Find where the given text appears and provide that cell's center as [X, Y] coordinate. 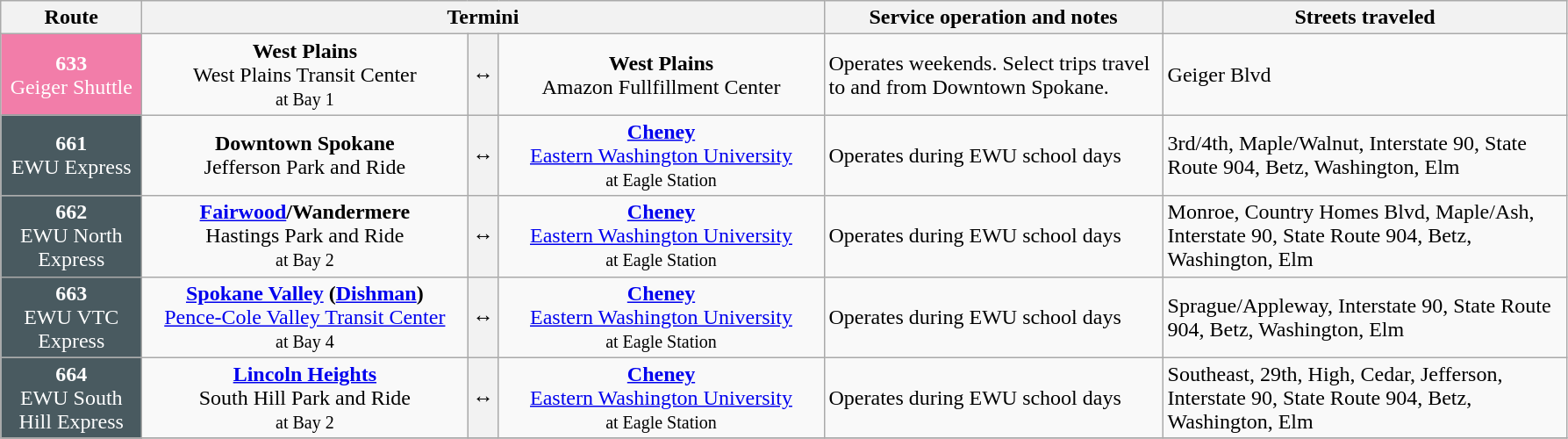
Sprague/Appleway, Interstate 90, State Route 904, Betz, Washington, Elm [1365, 317]
Spokane Valley (Dishman)Pence-Cole Valley Transit Center at Bay 4 [305, 317]
3rd/4th, Maple/Walnut, Interstate 90, State Route 904, Betz, Washington, Elm [1365, 155]
Geiger Blvd [1365, 75]
Streets traveled [1365, 18]
661EWU Express [72, 155]
662EWU North Express [72, 236]
Termini [483, 18]
Operates weekends. Select trips travel to and from Downtown Spokane. [993, 75]
Downtown SpokaneJefferson Park and Ride [305, 155]
Monroe, Country Homes Blvd, Maple/Ash, Interstate 90, State Route 904, Betz, Washington, Elm [1365, 236]
Route [72, 18]
664EWU South Hill Express [72, 398]
Service operation and notes [993, 18]
Southeast, 29th, High, Cedar, Jefferson, Interstate 90, State Route 904, Betz, Washington, Elm [1365, 398]
Fairwood/WandermereHastings Park and Rideat Bay 2 [305, 236]
663EWU VTC Express [72, 317]
Lincoln Heights South Hill Park and Rideat Bay 2 [305, 398]
West PlainsWest Plains Transit Centerat Bay 1 [305, 75]
633Geiger Shuttle [72, 75]
West PlainsAmazon Fullfillment Center [662, 75]
